Provide the (X, Y) coordinate of the cell's center where the given text is located.  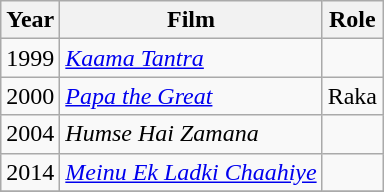
2000 (30, 96)
Kaama Tantra (191, 58)
Papa the Great (191, 96)
1999 (30, 58)
Meinu Ek Ladki Chaahiye (191, 172)
Raka (352, 96)
Humse Hai Zamana (191, 134)
2014 (30, 172)
Film (191, 20)
Role (352, 20)
Year (30, 20)
2004 (30, 134)
